Extract the (X, Y) coordinate from the center of the cell holding the provided text.  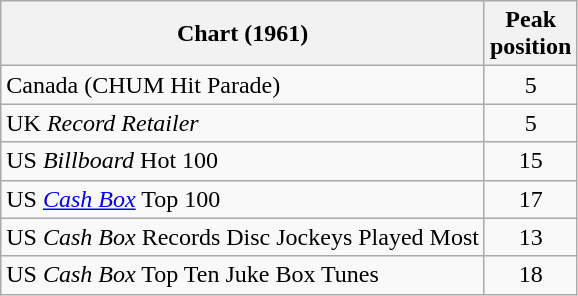
17 (530, 199)
13 (530, 237)
15 (530, 161)
US Cash Box Top Ten Juke Box Tunes (243, 275)
18 (530, 275)
Peakposition (530, 34)
UK Record Retailer (243, 123)
Canada (CHUM Hit Parade) (243, 85)
Chart (1961) (243, 34)
US Billboard Hot 100 (243, 161)
US Cash Box Top 100 (243, 199)
US Cash Box Records Disc Jockeys Played Most (243, 237)
